Return [X, Y] of the center of cell containing provided text 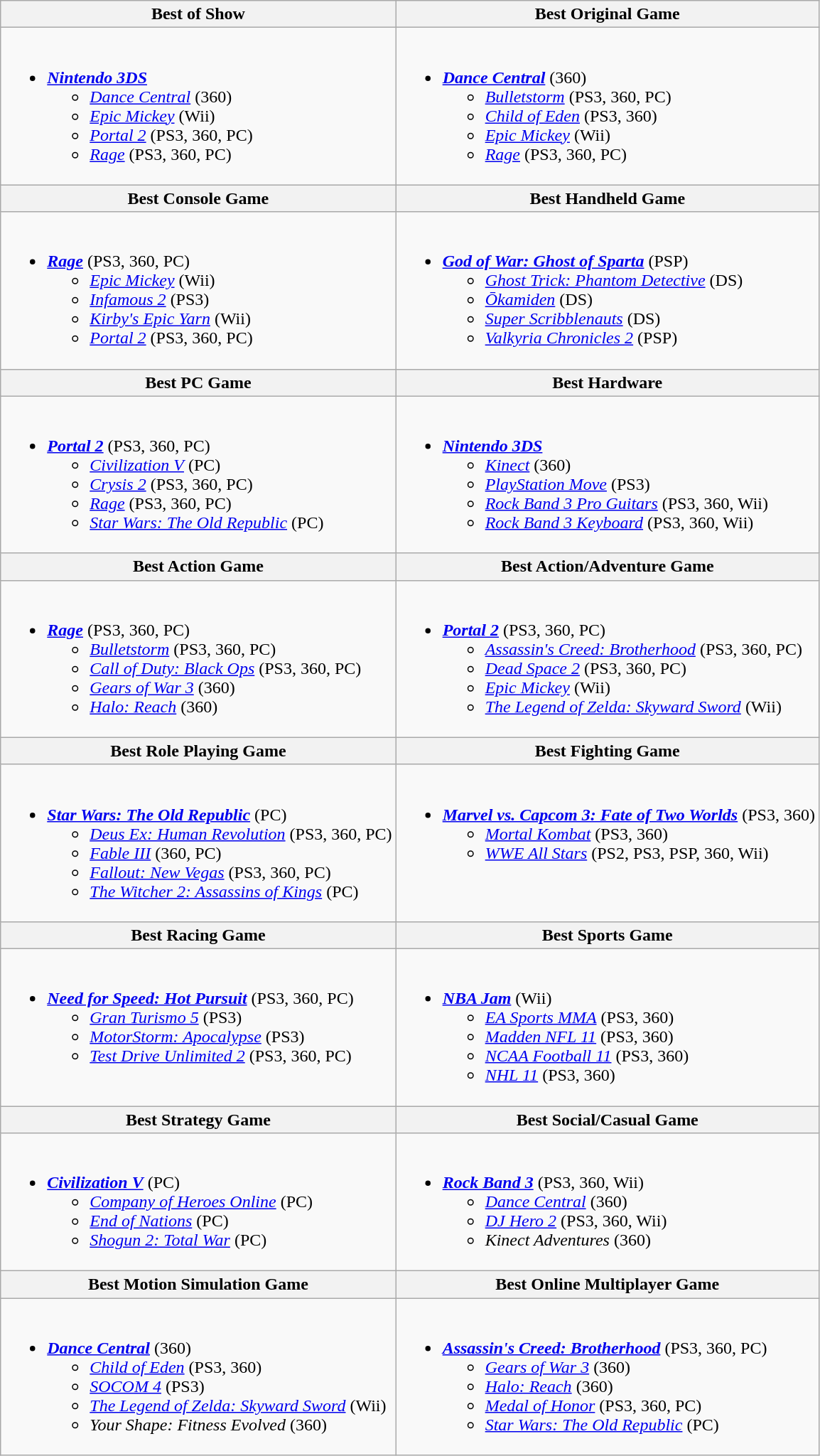
Best Original Game [607, 14]
Need for Speed: Hot Pursuit (PS3, 360, PC)Gran Turismo 5 (PS3)MotorStorm: Apocalypse (PS3)Test Drive Unlimited 2 (PS3, 360, PC) [198, 1027]
Best Handheld Game [607, 198]
Best Motion Simulation Game [198, 1285]
Dance Central (360)Child of Eden (PS3, 360)SOCOM 4 (PS3)The Legend of Zelda: Skyward Sword (Wii)Your Shape: Fitness Evolved (360) [198, 1376]
Rock Band 3 (PS3, 360, Wii)Dance Central (360)DJ Hero 2 (PS3, 360, Wii)Kinect Adventures (360) [607, 1202]
Dance Central (360)Bulletstorm (PS3, 360, PC)Child of Eden (PS3, 360)Epic Mickey (Wii)Rage (PS3, 360, PC) [607, 107]
Best Console Game [198, 198]
Assassin's Creed: Brotherhood (PS3, 360, PC)Gears of War 3 (360)Halo: Reach (360)Medal of Honor (PS3, 360, PC)Star Wars: The Old Republic (PC) [607, 1376]
Rage (PS3, 360, PC)Bulletstorm (PS3, 360, PC)Call of Duty: Black Ops (PS3, 360, PC)Gears of War 3 (360)Halo: Reach (360) [198, 658]
Best PC Game [198, 382]
Rage (PS3, 360, PC)Epic Mickey (Wii)Infamous 2 (PS3)Kirby's Epic Yarn (Wii)Portal 2 (PS3, 360, PC) [198, 290]
Best Racing Game [198, 935]
Best Role Playing Game [198, 751]
Best Sports Game [607, 935]
Best Strategy Game [198, 1120]
Best Social/Casual Game [607, 1120]
Best of Show [198, 14]
Portal 2 (PS3, 360, PC)Civilization V (PC)Crysis 2 (PS3, 360, PC)Rage (PS3, 360, PC)Star Wars: The Old Republic (PC) [198, 475]
Best Action Game [198, 567]
Best Action/Adventure Game [607, 567]
Best Online Multiplayer Game [607, 1285]
NBA Jam (Wii)EA Sports MMA (PS3, 360)Madden NFL 11 (PS3, 360)NCAA Football 11 (PS3, 360)NHL 11 (PS3, 360) [607, 1027]
Civilization V (PC)Company of Heroes Online (PC)End of Nations (PC)Shogun 2: Total War (PC) [198, 1202]
Marvel vs. Capcom 3: Fate of Two Worlds (PS3, 360)Mortal Kombat (PS3, 360)WWE All Stars (PS2, PS3, PSP, 360, Wii) [607, 843]
Best Hardware [607, 382]
God of War: Ghost of Sparta (PSP)Ghost Trick: Phantom Detective (DS)Ōkamiden (DS)Super Scribblenauts (DS)Valkyria Chronicles 2 (PSP) [607, 290]
Best Fighting Game [607, 751]
Nintendo 3DSDance Central (360)Epic Mickey (Wii)Portal 2 (PS3, 360, PC)Rage (PS3, 360, PC) [198, 107]
Nintendo 3DSKinect (360)PlayStation Move (PS3)Rock Band 3 Pro Guitars (PS3, 360, Wii)Rock Band 3 Keyboard (PS3, 360, Wii) [607, 475]
